Search for the cell housing the specified text and yield its [X, Y] center coordinate. 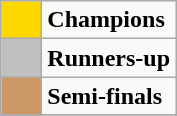
Semi-finals [109, 96]
Champions [109, 20]
Runners-up [109, 58]
